Determine the (X, Y) coordinate at the center of the cell enclosing the given text.  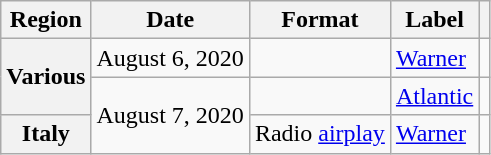
August 7, 2020 (170, 115)
Format (320, 20)
Various (46, 77)
Date (170, 20)
Label (434, 20)
Italy (46, 134)
Atlantic (434, 96)
Radio airplay (320, 134)
August 6, 2020 (170, 58)
Region (46, 20)
